Pinpoint the cell where the given text exists, returning its [X, Y] midpoint coordinate. 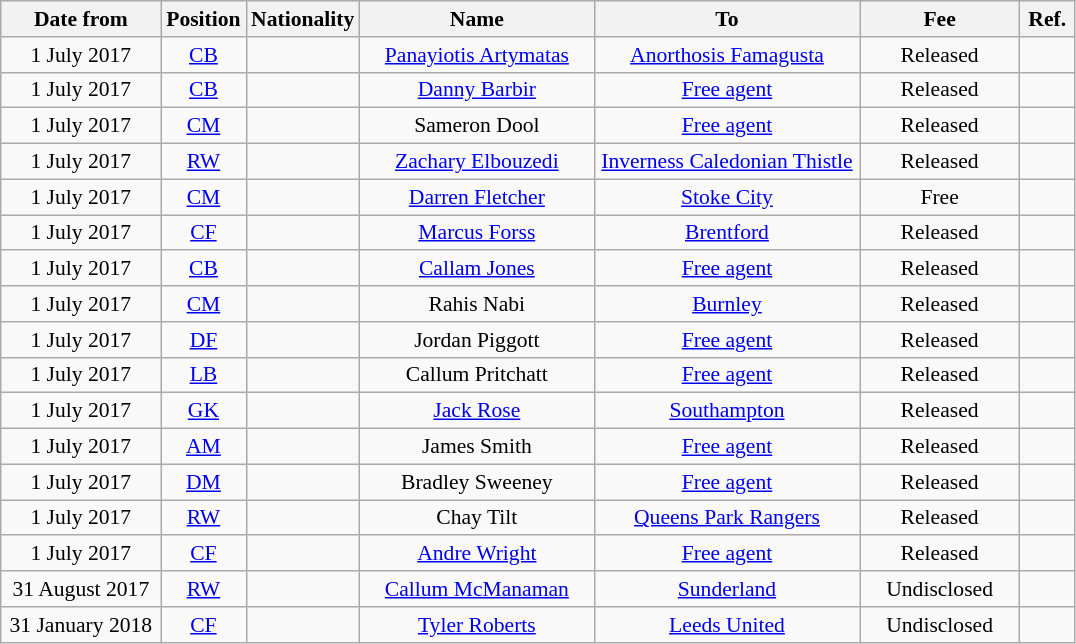
Zachary Elbouzedi [476, 162]
Date from [81, 19]
Ref. [1048, 19]
Callum McManaman [476, 589]
Danny Barbir [476, 90]
LB [204, 375]
Queens Park Rangers [726, 518]
Andre Wright [476, 554]
DM [204, 482]
Southampton [726, 411]
Fee [940, 19]
Name [476, 19]
Position [204, 19]
Brentford [726, 233]
AM [204, 447]
Free [940, 197]
Jordan Piggott [476, 340]
Panayiotis Artymatas [476, 55]
31 August 2017 [81, 589]
Callum Pritchatt [476, 375]
Chay Tilt [476, 518]
Marcus Forss [476, 233]
Jack Rose [476, 411]
James Smith [476, 447]
Sunderland [726, 589]
Callam Jones [476, 269]
Bradley Sweeney [476, 482]
Burnley [726, 304]
Stoke City [726, 197]
Tyler Roberts [476, 625]
GK [204, 411]
Rahis Nabi [476, 304]
Nationality [302, 19]
Leeds United [726, 625]
Inverness Caledonian Thistle [726, 162]
To [726, 19]
31 January 2018 [81, 625]
DF [204, 340]
Sameron Dool [476, 126]
Darren Fletcher [476, 197]
Anorthosis Famagusta [726, 55]
